Capture the cell that displays the provided text and extract its (x, y) central coordinate. 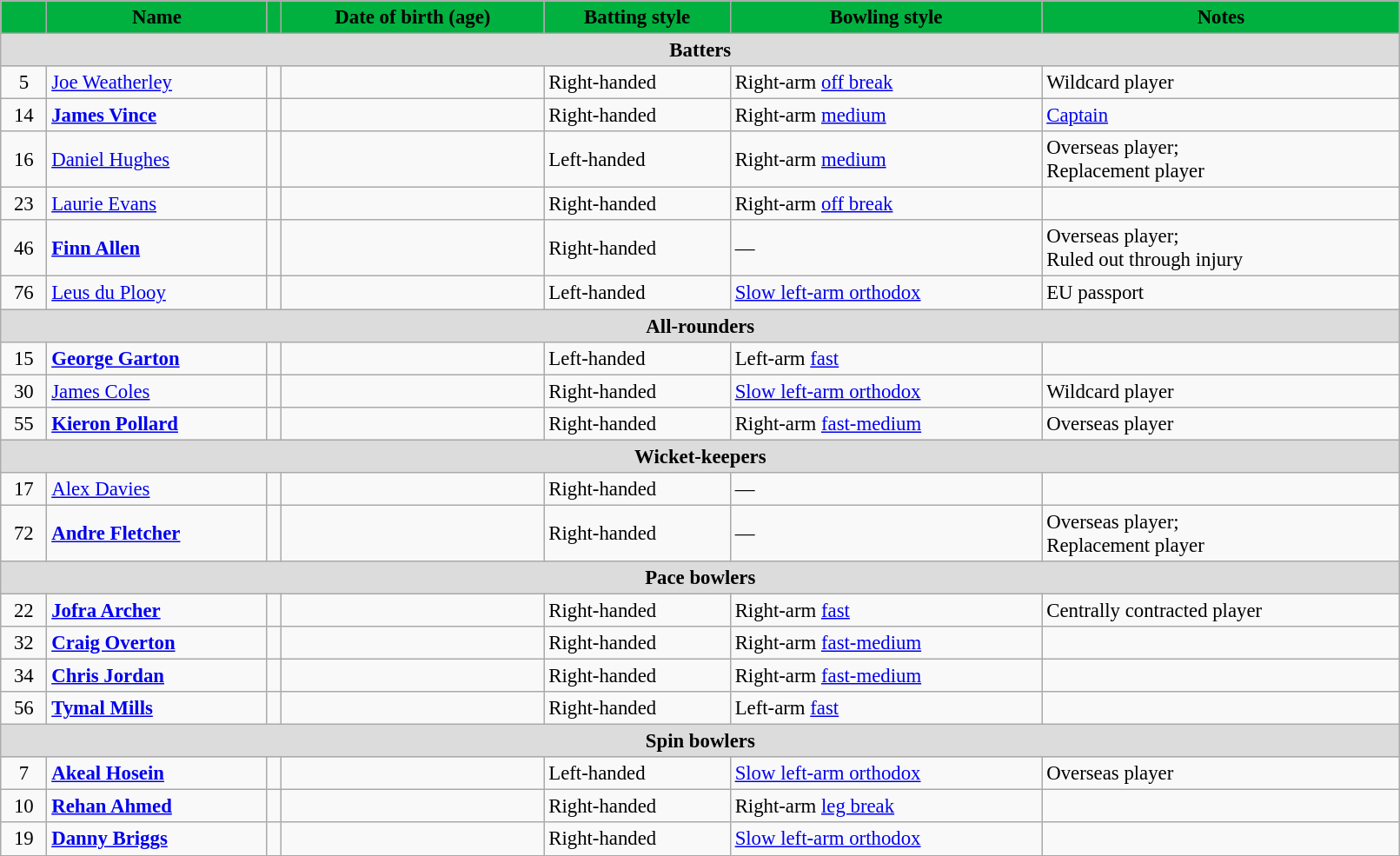
Notes (1221, 17)
22 (24, 610)
Right-arm fast (886, 610)
Date of birth (age) (413, 17)
56 (24, 708)
55 (24, 423)
32 (24, 643)
46 (24, 249)
Spin bowlers (700, 741)
Captain (1221, 116)
Kieron Pollard (156, 423)
James Vince (156, 116)
15 (24, 358)
5 (24, 83)
Laurie Evans (156, 204)
All-rounders (700, 326)
Alex Davies (156, 489)
Name (156, 17)
Centrally contracted player (1221, 610)
James Coles (156, 391)
Danny Briggs (156, 839)
Craig Overton (156, 643)
10 (24, 806)
Joe Weatherley (156, 83)
17 (24, 489)
30 (24, 391)
Pace bowlers (700, 578)
Rehan Ahmed (156, 806)
Right-arm leg break (886, 806)
Tymal Mills (156, 708)
16 (24, 160)
Batting style (637, 17)
Finn Allen (156, 249)
19 (24, 839)
14 (24, 116)
72 (24, 534)
23 (24, 204)
7 (24, 773)
EU passport (1221, 293)
Chris Jordan (156, 676)
Wicket-keepers (700, 456)
Overseas player; Ruled out through injury (1221, 249)
34 (24, 676)
Andre Fletcher (156, 534)
Akeal Hosein (156, 773)
Daniel Hughes (156, 160)
76 (24, 293)
Jofra Archer (156, 610)
Batters (700, 50)
George Garton (156, 358)
Leus du Plooy (156, 293)
Bowling style (886, 17)
